Scan for the cell matching the given text and deliver its [X, Y] coordinate at center. 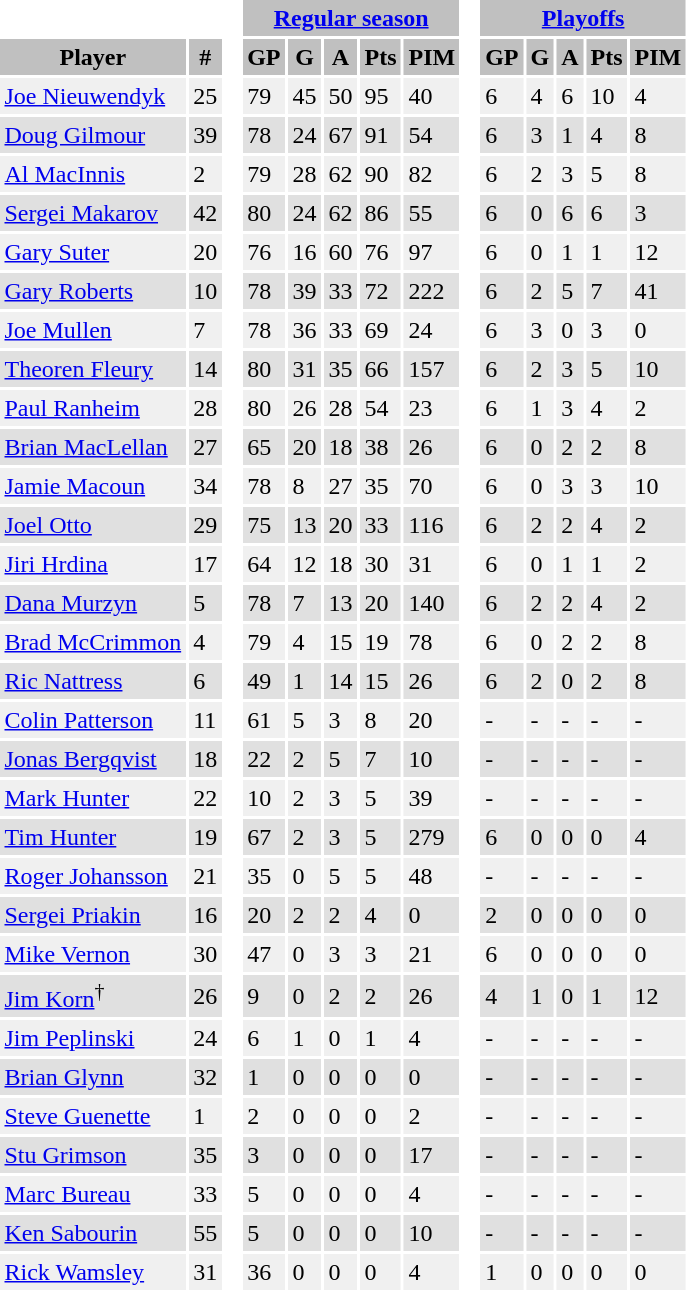
95 [380, 96]
Marc Bureau [93, 1194]
157 [432, 369]
116 [432, 525]
Ric Nattress [93, 681]
Regular season [352, 18]
69 [380, 330]
Tim Hunter [93, 837]
Sergei Makarov [93, 213]
Dana Murzyn [93, 603]
Colin Patterson [93, 720]
91 [380, 135]
86 [380, 213]
140 [432, 603]
66 [380, 369]
Joel Otto [93, 525]
Doug Gilmour [93, 135]
Joe Nieuwendyk [93, 96]
90 [380, 174]
Theoren Fleury [93, 369]
82 [432, 174]
Ken Sabourin [93, 1233]
Jiri Hrdina [93, 564]
41 [658, 291]
Paul Ranheim [93, 408]
Player [93, 57]
Brian Glynn [93, 1077]
Steve Guenette [93, 1116]
60 [340, 252]
49 [264, 681]
Jonas Bergqvist [93, 759]
72 [380, 291]
40 [432, 96]
Rick Wamsley [93, 1272]
9 [264, 996]
70 [432, 486]
Jamie Macoun [93, 486]
45 [304, 96]
65 [264, 447]
Gary Roberts [93, 291]
47 [264, 954]
Jim Peplinski [93, 1038]
Roger Johansson [93, 876]
48 [432, 876]
34 [206, 486]
Joe Mullen [93, 330]
61 [264, 720]
222 [432, 291]
11 [206, 720]
50 [340, 96]
279 [432, 837]
38 [380, 447]
97 [432, 252]
64 [264, 564]
Stu Grimson [93, 1155]
Brad McCrimmon [93, 642]
75 [264, 525]
Al MacInnis [93, 174]
23 [432, 408]
Playoffs [584, 18]
Mark Hunter [93, 798]
Mike Vernon [93, 954]
Brian MacLellan [93, 447]
Sergei Priakin [93, 915]
42 [206, 213]
32 [206, 1077]
Jim Korn† [93, 996]
29 [206, 525]
25 [206, 96]
Gary Suter [93, 252]
# [206, 57]
